Pinpoint the cell where the given text exists, returning its (X, Y) midpoint coordinate. 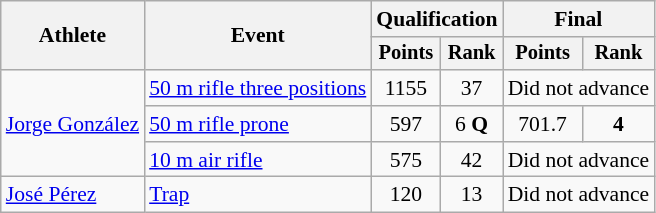
6 Q (472, 124)
Athlete (72, 36)
Qualification (436, 19)
50 m rifle three positions (258, 88)
37 (472, 88)
Trap (258, 195)
42 (472, 160)
50 m rifle prone (258, 124)
13 (472, 195)
José Pérez (72, 195)
10 m air rifle (258, 160)
Event (258, 36)
1155 (406, 88)
597 (406, 124)
Final (579, 19)
Jorge González (72, 124)
120 (406, 195)
575 (406, 160)
701.7 (543, 124)
4 (619, 124)
